Pinpoint the cell where the given text exists, returning its (X, Y) midpoint coordinate. 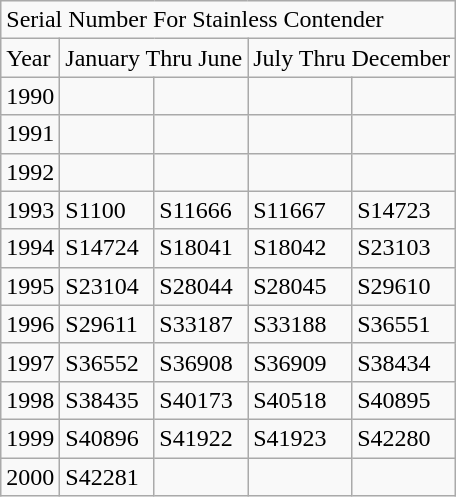
Year (30, 58)
1991 (30, 134)
1999 (30, 438)
July Thru December (352, 58)
S36908 (201, 362)
2000 (30, 477)
1990 (30, 96)
S14724 (107, 248)
S33188 (300, 324)
1998 (30, 400)
S41922 (201, 438)
S38434 (404, 362)
S11667 (300, 210)
S1100 (107, 210)
1996 (30, 324)
S40173 (201, 400)
1997 (30, 362)
S36551 (404, 324)
S40518 (300, 400)
S40896 (107, 438)
S38435 (107, 400)
S36909 (300, 362)
S28045 (300, 286)
S14723 (404, 210)
S11666 (201, 210)
Serial Number For Stainless Contender (228, 20)
S29610 (404, 286)
S40895 (404, 400)
1994 (30, 248)
S18041 (201, 248)
S23104 (107, 286)
S28044 (201, 286)
1993 (30, 210)
1992 (30, 172)
S42280 (404, 438)
S41923 (300, 438)
1995 (30, 286)
S42281 (107, 477)
S33187 (201, 324)
January Thru June (154, 58)
S29611 (107, 324)
S18042 (300, 248)
S23103 (404, 248)
S36552 (107, 362)
